Output the [x, y] coordinate of the center of the cell containing the given text.  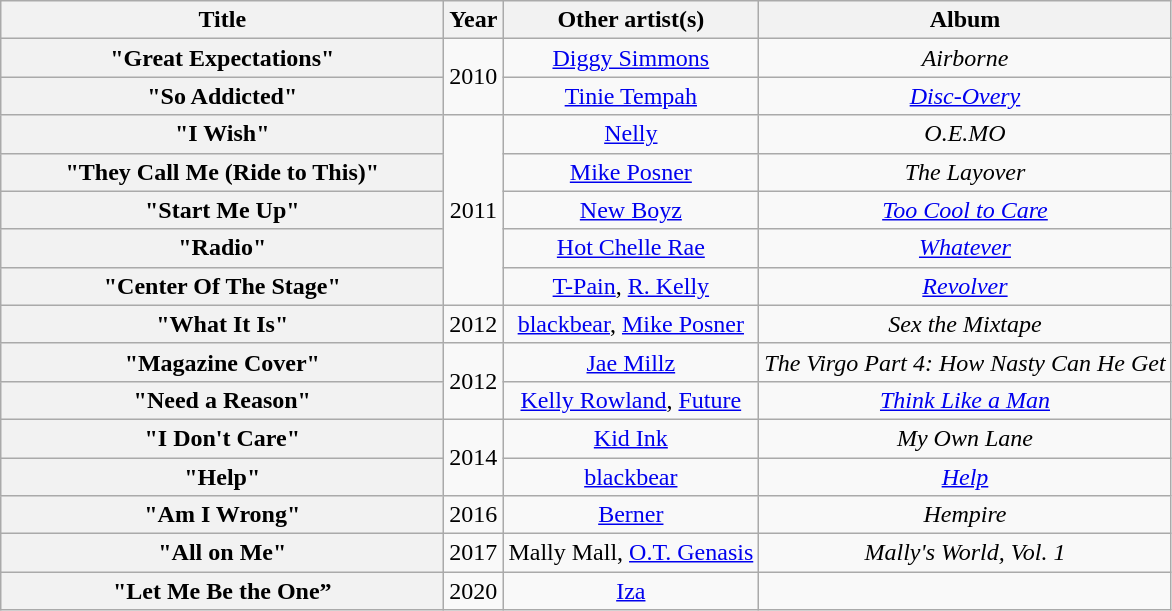
"What It Is" [222, 324]
My Own Lane [965, 438]
2016 [474, 515]
"Start Me Up" [222, 210]
Tinie Tempah [631, 96]
O.E.MO [965, 134]
Sex the Mixtape [965, 324]
"Let Me Be the One” [222, 591]
Mally's World, Vol. 1 [965, 553]
"All on Me" [222, 553]
Hot Chelle Rae [631, 248]
The Virgo Part 4: How Nasty Can He Get [965, 362]
2011 [474, 210]
Mike Posner [631, 172]
2014 [474, 457]
Whatever [965, 248]
Other artist(s) [631, 20]
Iza [631, 591]
"They Call Me (Ride to This)" [222, 172]
Too Cool to Care [965, 210]
The Layover [965, 172]
"Need a Reason" [222, 400]
Diggy Simmons [631, 58]
Airborne [965, 58]
2010 [474, 77]
Revolver [965, 286]
"I Don't Care" [222, 438]
Year [474, 20]
Think Like a Man [965, 400]
Disc-Overy [965, 96]
Jae Millz [631, 362]
Title [222, 20]
"Am I Wrong" [222, 515]
Mally Mall, O.T. Genasis [631, 553]
New Boyz [631, 210]
2020 [474, 591]
"Magazine Cover" [222, 362]
blackbear, Mike Posner [631, 324]
"I Wish" [222, 134]
"Great Expectations" [222, 58]
Help [965, 477]
T-Pain, R. Kelly [631, 286]
Nelly [631, 134]
Kelly Rowland, Future [631, 400]
"Radio" [222, 248]
Album [965, 20]
blackbear [631, 477]
Hempire [965, 515]
"Help" [222, 477]
Kid Ink [631, 438]
Berner [631, 515]
"Center Of The Stage" [222, 286]
"So Addicted" [222, 96]
2017 [474, 553]
